Determine the [X, Y] coordinate at the center of the cell enclosing the given text.  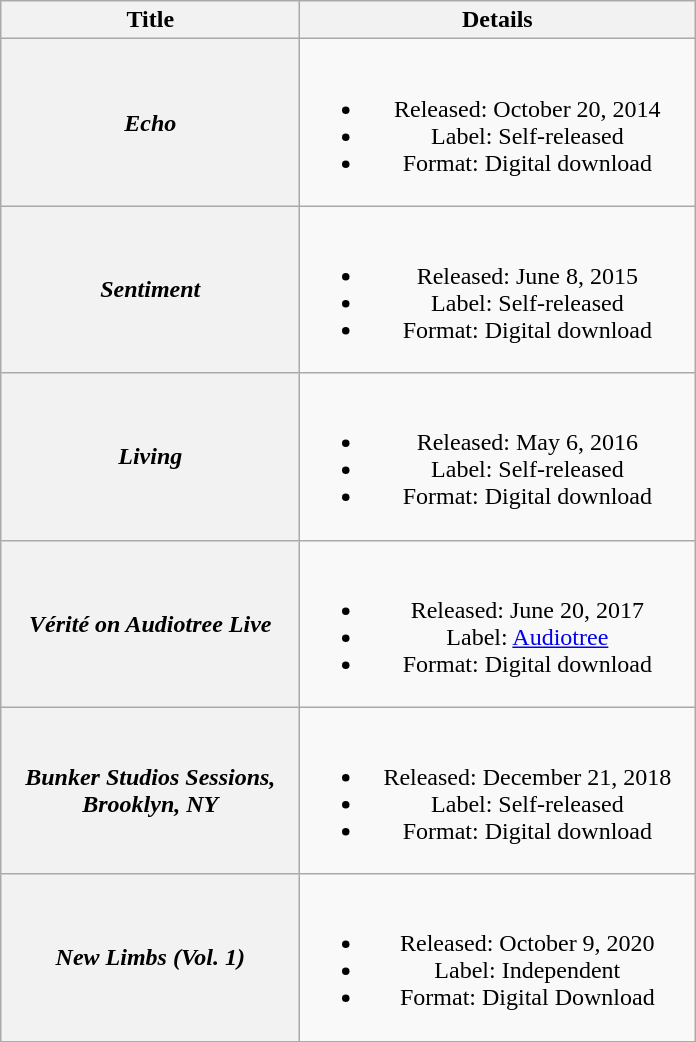
Released: October 9, 2020Label: IndependentFormat: Digital Download [498, 958]
Details [498, 20]
Bunker Studios Sessions, Brooklyn, NY [150, 790]
Echo [150, 122]
Living [150, 456]
New Limbs (Vol. 1) [150, 958]
Vérité on Audiotree Live [150, 624]
Released: June 8, 2015Label: Self-releasedFormat: Digital download [498, 290]
Released: October 20, 2014Label: Self-releasedFormat: Digital download [498, 122]
Released: May 6, 2016Label: Self-releasedFormat: Digital download [498, 456]
Title [150, 20]
Released: June 20, 2017Label: AudiotreeFormat: Digital download [498, 624]
Released: December 21, 2018Label: Self-releasedFormat: Digital download [498, 790]
Sentiment [150, 290]
